Output the (X, Y) coordinate of the center of the cell containing the given text.  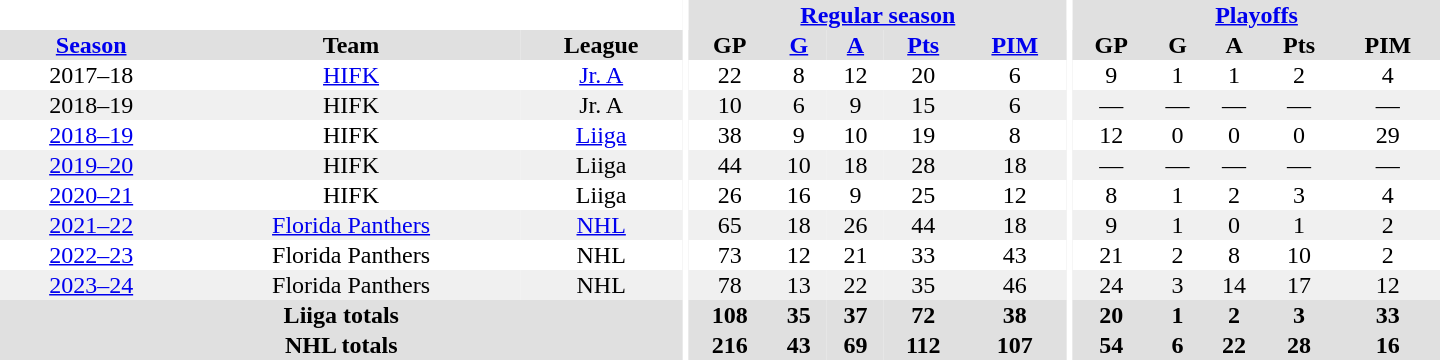
2021–22 (91, 225)
65 (730, 225)
25 (924, 195)
13 (800, 285)
19 (924, 135)
24 (1111, 285)
Regular season (878, 15)
46 (1015, 285)
2023–24 (91, 285)
107 (1015, 345)
17 (1298, 285)
Season (91, 45)
37 (856, 315)
2017–18 (91, 75)
112 (924, 345)
Liiga totals (342, 315)
216 (730, 345)
NHL totals (342, 345)
72 (924, 315)
108 (730, 315)
League (602, 45)
54 (1111, 345)
2019–20 (91, 165)
2020–21 (91, 195)
2022–23 (91, 255)
78 (730, 285)
73 (730, 255)
Playoffs (1256, 15)
15 (924, 105)
29 (1388, 135)
Team (350, 45)
69 (856, 345)
14 (1234, 285)
